Scan for the cell matching the given text and deliver its (X, Y) coordinate at center. 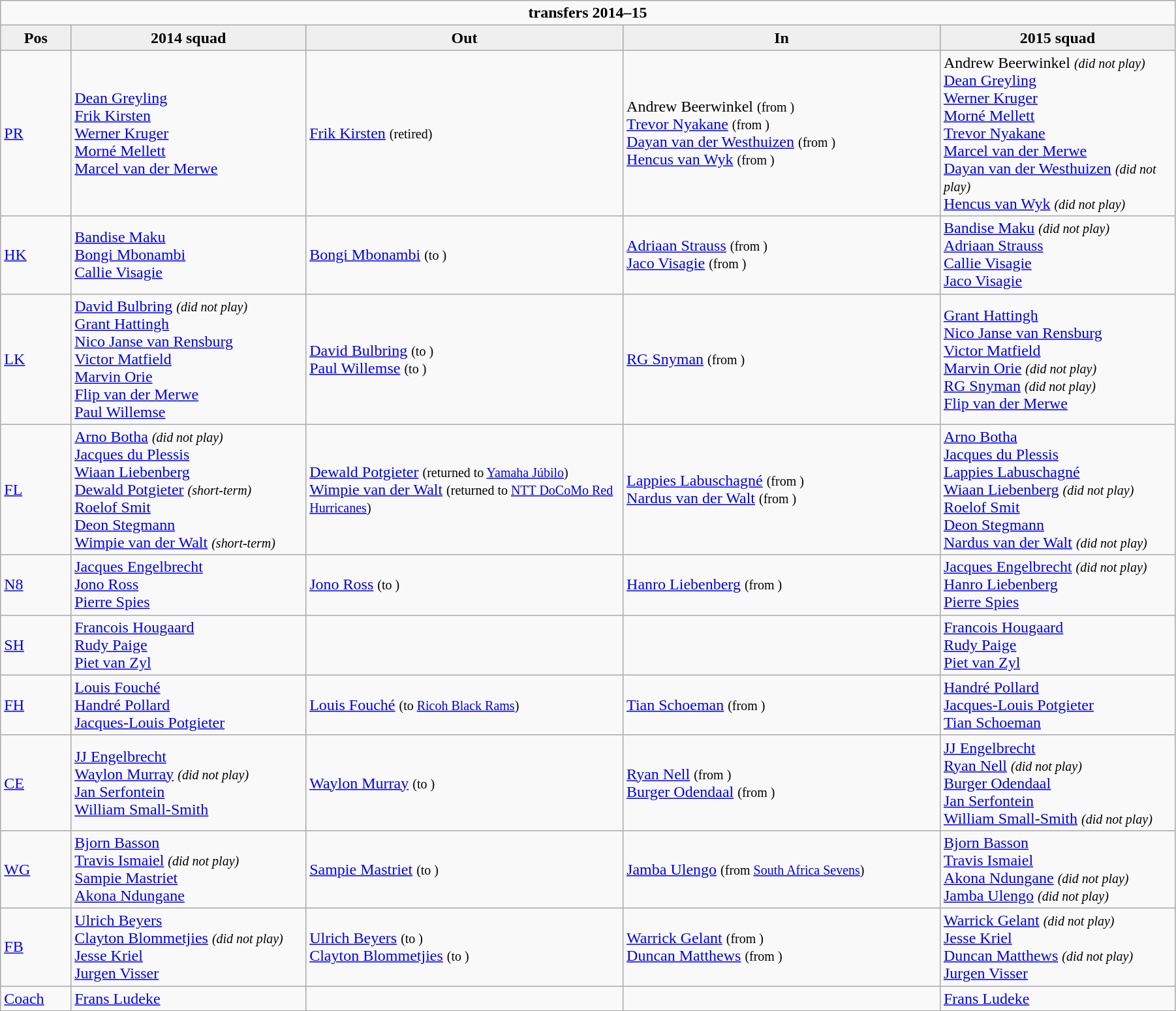
Hanro Liebenberg (from ) (782, 585)
JJ EngelbrechtRyan Nell (did not play)Burger OdendaalJan SerfonteinWilliam Small-Smith (did not play) (1057, 783)
Handré PollardJacques-Louis PotgieterTian Schoeman (1057, 705)
Arno BothaJacques du PlessisLappies LabuschagnéWiaan Liebenberg (did not play)Roelof SmitDeon StegmannNardus van der Walt (did not play) (1057, 490)
Tian Schoeman (from ) (782, 705)
David Bulbring (did not play)Grant HattinghNico Janse van RensburgVictor MatfieldMarvin OrieFlip van der MerwePaul Willemse (189, 359)
Andrew Beerwinkel (from ) Trevor Nyakane (from ) Dayan van der Westhuizen (from ) Hencus van Wyk (from ) (782, 133)
Lappies Labuschagné (from ) Nardus van der Walt (from ) (782, 490)
2014 squad (189, 38)
Ryan Nell (from ) Burger Odendaal (from ) (782, 783)
Frik Kirsten (retired) (465, 133)
Coach (36, 998)
Out (465, 38)
HK (36, 255)
PR (36, 133)
Bandise MakuBongi MbonambiCallie Visagie (189, 255)
Bongi Mbonambi (to ) (465, 255)
Warrick Gelant (did not play)Jesse KrielDuncan Matthews (did not play)Jurgen Visser (1057, 946)
Jamba Ulengo (from South Africa Sevens) (782, 869)
Dewald Potgieter (returned to Yamaha Júbilo) Wimpie van der Walt (returned to NTT DoCoMo Red Hurricanes) (465, 490)
N8 (36, 585)
Louis FouchéHandré PollardJacques-Louis Potgieter (189, 705)
FB (36, 946)
Ulrich Beyers (to ) Clayton Blommetjies (to ) (465, 946)
CE (36, 783)
Adriaan Strauss (from ) Jaco Visagie (from ) (782, 255)
Bjorn BassonTravis Ismaiel (did not play)Sampie MastrietAkona Ndungane (189, 869)
LK (36, 359)
Dean GreylingFrik KirstenWerner KrugerMorné MellettMarcel van der Merwe (189, 133)
Pos (36, 38)
Bandise Maku (did not play)Adriaan StraussCallie VisagieJaco Visagie (1057, 255)
FL (36, 490)
FH (36, 705)
RG Snyman (from ) (782, 359)
2015 squad (1057, 38)
In (782, 38)
Waylon Murray (to ) (465, 783)
SH (36, 645)
Jacques EngelbrechtJono RossPierre Spies (189, 585)
Arno Botha (did not play)Jacques du PlessisWiaan LiebenbergDewald Potgieter (short-term)Roelof SmitDeon StegmannWimpie van der Walt (short-term) (189, 490)
Louis Fouché (to Ricoh Black Rams) (465, 705)
Jono Ross (to ) (465, 585)
WG (36, 869)
Bjorn BassonTravis IsmaielAkona Ndungane (did not play)Jamba Ulengo (did not play) (1057, 869)
Jacques Engelbrecht (did not play)Hanro LiebenbergPierre Spies (1057, 585)
transfers 2014–15 (588, 13)
Warrick Gelant (from ) Duncan Matthews (from ) (782, 946)
Sampie Mastriet (to ) (465, 869)
JJ EngelbrechtWaylon Murray (did not play)Jan SerfonteinWilliam Small-Smith (189, 783)
Ulrich BeyersClayton Blommetjies (did not play)Jesse KrielJurgen Visser (189, 946)
Grant HattinghNico Janse van RensburgVictor MatfieldMarvin Orie (did not play)RG Snyman (did not play)Flip van der Merwe (1057, 359)
David Bulbring (to ) Paul Willemse (to ) (465, 359)
